Detect which cell encompasses the target text, then output its (x, y) center coordinate. 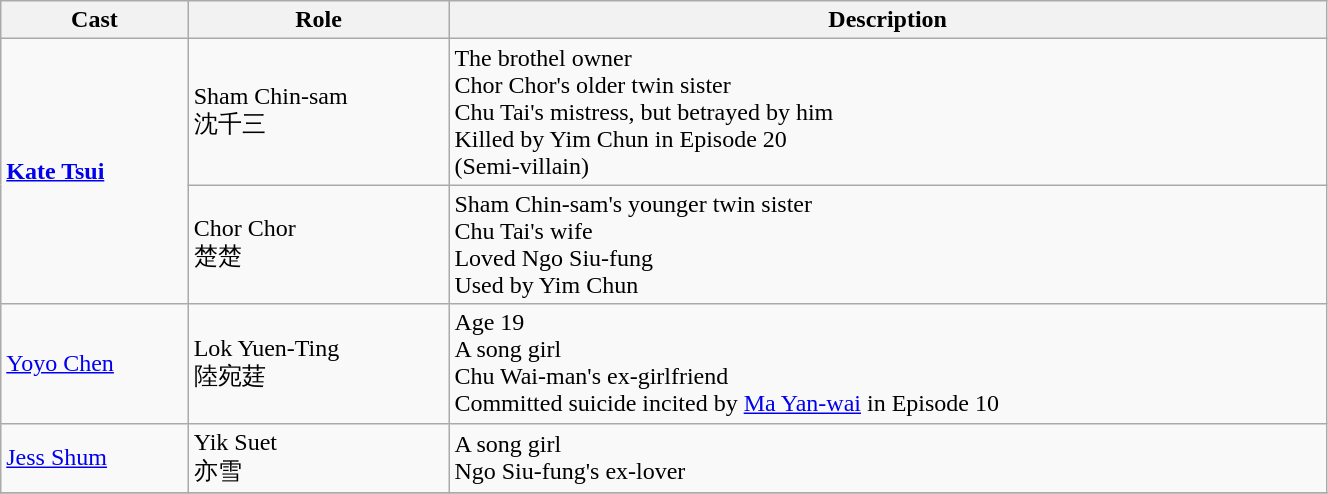
Cast (94, 20)
Sham Chin-sam's younger twin sisterChu Tai's wifeLoved Ngo Siu-fungUsed by Yim Chun (888, 244)
Chor Chor楚楚 (318, 244)
The brothel ownerChor Chor's older twin sisterChu Tai's mistress, but betrayed by himKilled by Yim Chun in Episode 20(Semi-villain) (888, 112)
Sham Chin-sam沈千三 (318, 112)
Age 19A song girlChu Wai-man's ex-girlfriendCommitted suicide incited by Ma Yan-wai in Episode 10 (888, 364)
Yik Suet亦雪 (318, 458)
Lok Yuen-Ting陸宛莛 (318, 364)
Kate Tsui (94, 172)
A song girlNgo Siu-fung's ex-lover (888, 458)
Description (888, 20)
Yoyo Chen (94, 364)
Jess Shum (94, 458)
Role (318, 20)
